For the text-containing cell, return its midpoint in (X, Y) coordinate format. 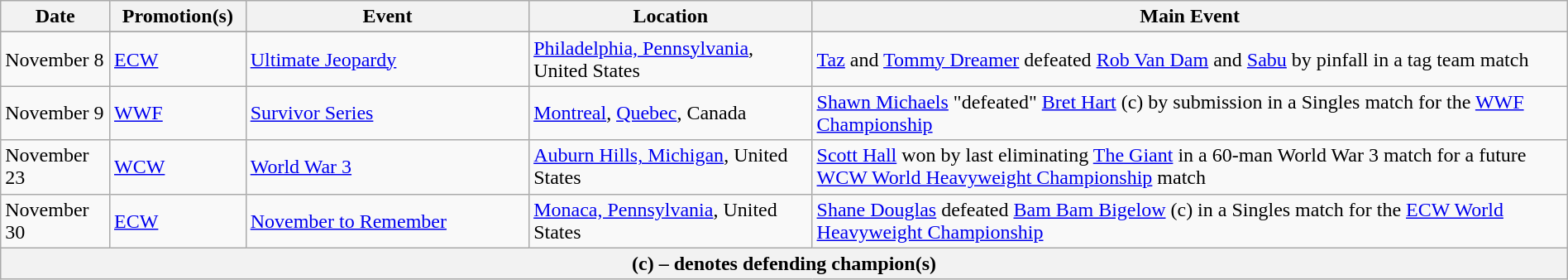
Auburn Hills, Michigan, United States (671, 167)
November 9 (55, 113)
WWF (179, 113)
WCW (179, 167)
November to Remember (387, 220)
November 23 (55, 167)
Philadelphia, Pennsylvania, United States (671, 60)
Montreal, Quebec, Canada (671, 113)
Survivor Series (387, 113)
Main Event (1189, 17)
(c) – denotes defending champion(s) (784, 263)
November 8 (55, 60)
Promotion(s) (179, 17)
Taz and Tommy Dreamer defeated Rob Van Dam and Sabu by pinfall in a tag team match (1189, 60)
Monaca, Pennsylvania, United States (671, 220)
World War 3 (387, 167)
November 30 (55, 220)
Scott Hall won by last eliminating The Giant in a 60-man World War 3 match for a future WCW World Heavyweight Championship match (1189, 167)
Date (55, 17)
Shane Douglas defeated Bam Bam Bigelow (c) in a Singles match for the ECW World Heavyweight Championship (1189, 220)
Event (387, 17)
Ultimate Jeopardy (387, 60)
Shawn Michaels "defeated" Bret Hart (c) by submission in a Singles match for the WWF Championship (1189, 113)
Location (671, 17)
